Return the [X, Y] coordinate for the center point of the cell that contains the specified text.  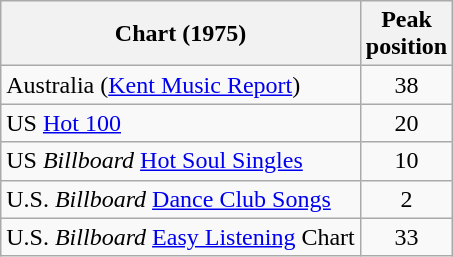
33 [406, 237]
U.S. Billboard Easy Listening Chart [181, 237]
US Billboard Hot Soul Singles [181, 161]
U.S. Billboard Dance Club Songs [181, 199]
Australia (Kent Music Report) [181, 85]
Chart (1975) [181, 34]
US Hot 100 [181, 123]
38 [406, 85]
20 [406, 123]
Peakposition [406, 34]
2 [406, 199]
10 [406, 161]
